Locate the cell with the specified text and output its [x, y] center coordinate. 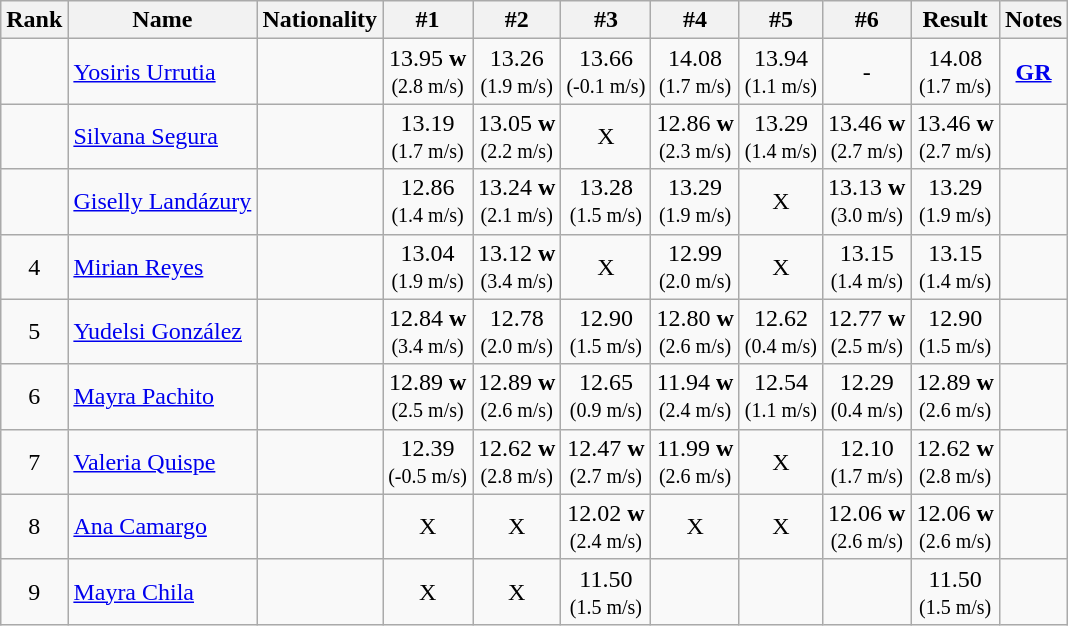
#4 [695, 20]
Mirian Reyes [162, 266]
12.86 w (2.3 m/s) [695, 136]
GR [1033, 72]
#5 [780, 20]
Yosiris Urrutia [162, 72]
Yudelsi González [162, 332]
13.29 (1.9 m/s) [695, 202]
Giselly Landázury [162, 202]
12.89 w(2.6 m/s) [955, 396]
6 [34, 396]
12.62 w(2.8 m/s) [955, 462]
12.62 w (2.8 m/s) [517, 462]
14.08(1.7 m/s) [955, 72]
#1 [428, 20]
13.13 w (3.0 m/s) [867, 202]
13.04 (1.9 m/s) [428, 266]
13.15 (1.4 m/s) [867, 266]
12.06 w(2.6 m/s) [955, 526]
Mayra Chila [162, 592]
Notes [1033, 20]
12.29 (0.4 m/s) [867, 396]
12.99 (2.0 m/s) [695, 266]
12.06 w (2.6 m/s) [867, 526]
12.78 (2.0 m/s) [517, 332]
#2 [517, 20]
13.15(1.4 m/s) [955, 266]
8 [34, 526]
13.66 (-0.1 m/s) [606, 72]
Name [162, 20]
Nationality [320, 20]
Mayra Pachito [162, 396]
13.94 (1.1 m/s) [780, 72]
4 [34, 266]
13.28 (1.5 m/s) [606, 202]
12.89 w (2.5 m/s) [428, 396]
12.65 (0.9 m/s) [606, 396]
Rank [34, 20]
13.05 w (2.2 m/s) [517, 136]
13.19 (1.7 m/s) [428, 136]
13.24 w (2.1 m/s) [517, 202]
12.84 w (3.4 m/s) [428, 332]
11.50(1.5 m/s) [955, 592]
12.54 (1.1 m/s) [780, 396]
5 [34, 332]
12.86 (1.4 m/s) [428, 202]
13.29 (1.4 m/s) [780, 136]
Ana Camargo [162, 526]
7 [34, 462]
13.46 w(2.7 m/s) [955, 136]
Result [955, 20]
#6 [867, 20]
12.90(1.5 m/s) [955, 332]
12.10 (1.7 m/s) [867, 462]
12.39 (-0.5 m/s) [428, 462]
11.99 w (2.6 m/s) [695, 462]
12.62 (0.4 m/s) [780, 332]
- [867, 72]
13.29(1.9 m/s) [955, 202]
11.94 w (2.4 m/s) [695, 396]
9 [34, 592]
13.12 w (3.4 m/s) [517, 266]
13.46 w (2.7 m/s) [867, 136]
Valeria Quispe [162, 462]
12.80 w (2.6 m/s) [695, 332]
12.47 w (2.7 m/s) [606, 462]
12.02 w (2.4 m/s) [606, 526]
#3 [606, 20]
12.89 w (2.6 m/s) [517, 396]
13.26 (1.9 m/s) [517, 72]
Silvana Segura [162, 136]
11.50 (1.5 m/s) [606, 592]
13.95 w (2.8 m/s) [428, 72]
14.08 (1.7 m/s) [695, 72]
12.77 w (2.5 m/s) [867, 332]
12.90 (1.5 m/s) [606, 332]
